Return the (x, y) coordinate for the center point of the cell that contains the specified text.  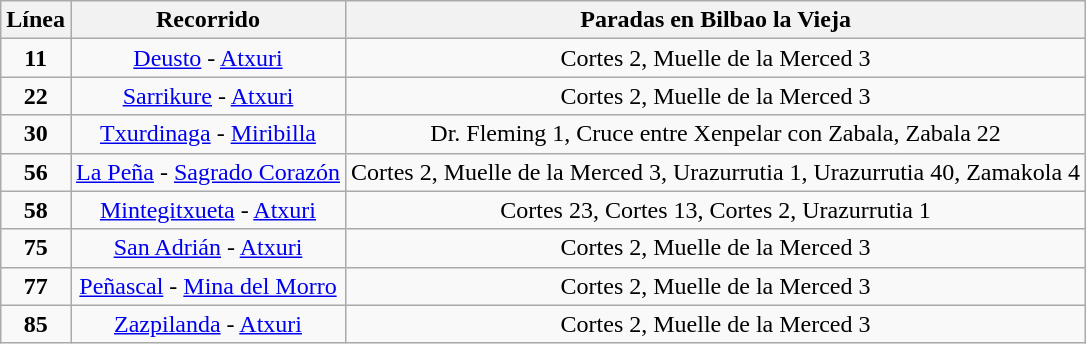
85 (36, 324)
Cortes 2, Muelle de la Merced 3, Urazurrutia 1, Urazurrutia 40, Zamakola 4 (715, 172)
Paradas en Bilbao la Vieja (715, 20)
Txurdinaga - Miribilla (208, 134)
30 (36, 134)
Cortes 23, Cortes 13, Cortes 2, Urazurrutia 1 (715, 210)
58 (36, 210)
San Adrián - Atxuri (208, 248)
Dr. Fleming 1, Cruce entre Xenpelar con Zabala, Zabala 22 (715, 134)
Sarrikure - Atxuri (208, 96)
Peñascal - Mina del Morro (208, 286)
77 (36, 286)
Deusto - Atxuri (208, 58)
56 (36, 172)
75 (36, 248)
Mintegitxueta - Atxuri (208, 210)
22 (36, 96)
11 (36, 58)
Zazpilanda - Atxuri (208, 324)
La Peña - Sagrado Corazón (208, 172)
Recorrido (208, 20)
Línea (36, 20)
